Search for the cell housing the specified text and yield its (X, Y) center coordinate. 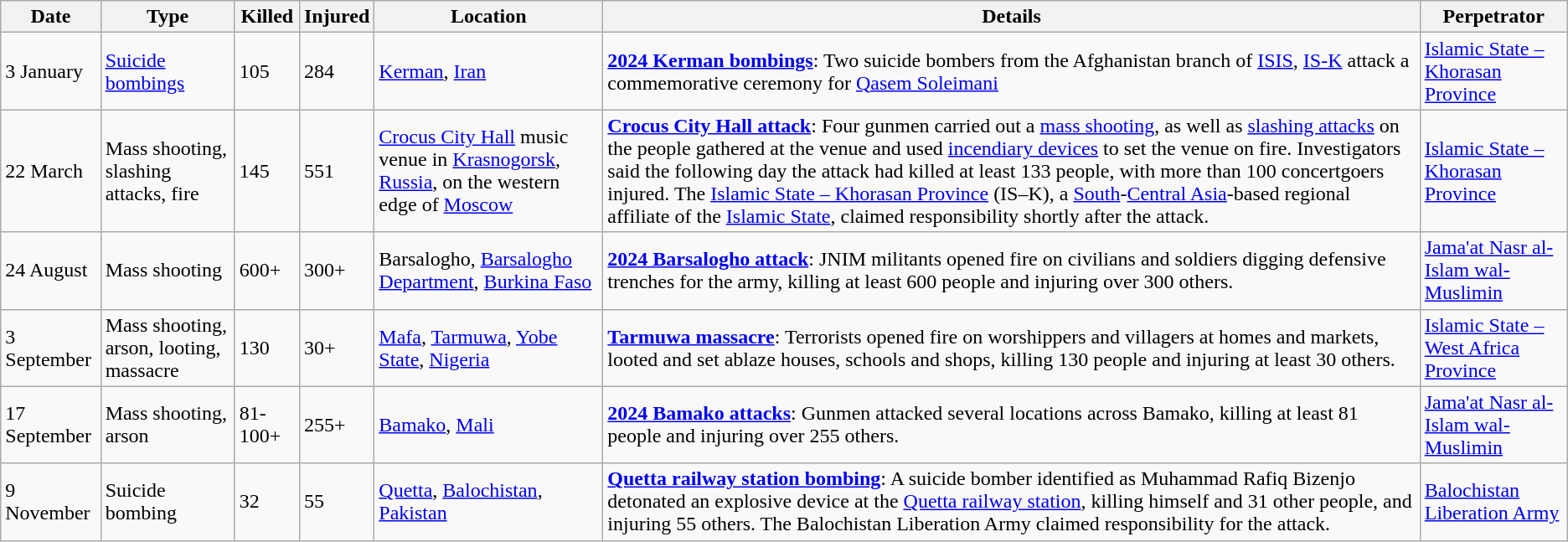
24 August (50, 271)
Location (489, 17)
255+ (337, 425)
300+ (337, 271)
Mafa, Tarmuwa, Yobe State, Nigeria (489, 348)
145 (266, 171)
17 September (50, 425)
Quetta, Balochistan, Pakistan (489, 502)
2024 Kerman bombings: Two suicide bombers from the Afghanistan branch of ISIS, IS-K attack a commemorative ceremony for Qasem Soleimani (1012, 71)
Balochistan Liberation Army (1493, 502)
Date (50, 17)
Barsalogho, Barsalogho Department, Burkina Faso (489, 271)
Type (168, 17)
Mass shooting, slashing attacks, fire (168, 171)
30+ (337, 348)
Islamic State – West Africa Province (1493, 348)
81-100+ (266, 425)
Suicide bombings (168, 71)
Details (1012, 17)
3 September (50, 348)
55 (337, 502)
Mass shooting (168, 271)
9 November (50, 502)
3 January (50, 71)
2024 Bamako attacks: Gunmen attacked several locations across Bamako, killing at least 81 people and injuring over 255 others. (1012, 425)
105 (266, 71)
Mass shooting, arson (168, 425)
284 (337, 71)
130 (266, 348)
Suicide bombing (168, 502)
Perpetrator (1493, 17)
600+ (266, 271)
Killed (266, 17)
551 (337, 171)
32 (266, 502)
Bamako, Mali (489, 425)
Crocus City Hall music venue in Krasnogorsk, Russia, on the western edge of Moscow (489, 171)
Kerman, Iran (489, 71)
Mass shooting, arson, looting, massacre (168, 348)
Injured (337, 17)
22 March (50, 171)
